For the text-containing cell, return its midpoint in (x, y) coordinate format. 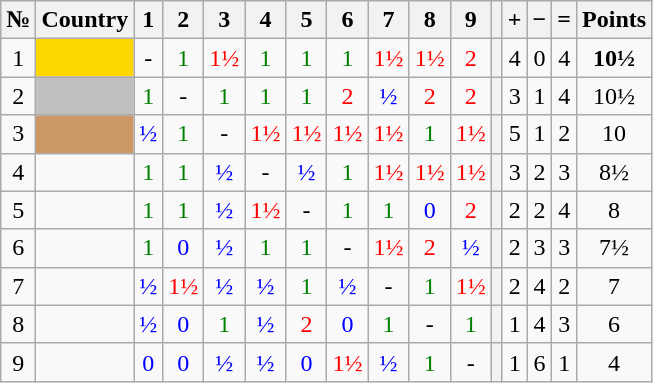
+ (514, 20)
Points (614, 20)
10 (614, 134)
8½ (614, 172)
№ (18, 20)
Country (85, 20)
− (540, 20)
= (564, 20)
7½ (614, 248)
